Determine the [X, Y] coordinate at the center of the cell enclosing the given text.  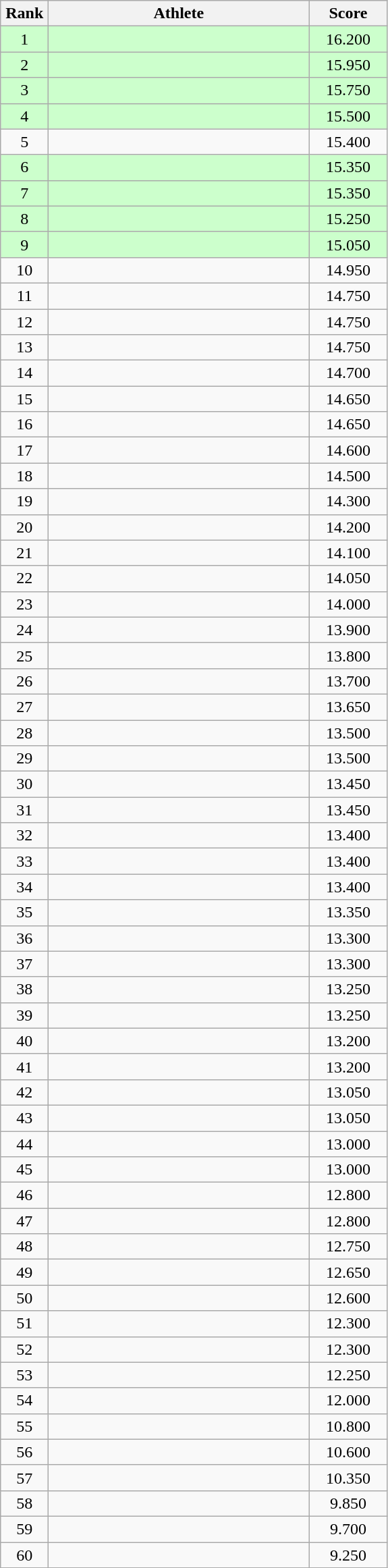
33 [24, 861]
14.000 [348, 604]
28 [24, 732]
13.650 [348, 707]
Rank [24, 13]
56 [24, 1452]
15.950 [348, 65]
13.800 [348, 655]
9.250 [348, 1555]
6 [24, 167]
31 [24, 810]
12.600 [348, 1298]
14.600 [348, 450]
13.700 [348, 681]
3 [24, 90]
12.750 [348, 1247]
10.600 [348, 1452]
43 [24, 1118]
26 [24, 681]
1 [24, 39]
42 [24, 1092]
50 [24, 1298]
19 [24, 502]
16.200 [348, 39]
7 [24, 193]
37 [24, 964]
17 [24, 450]
27 [24, 707]
12.250 [348, 1375]
14.050 [348, 578]
51 [24, 1324]
49 [24, 1272]
9.700 [348, 1529]
18 [24, 476]
10.350 [348, 1478]
14.500 [348, 476]
45 [24, 1170]
12.000 [348, 1401]
11 [24, 296]
60 [24, 1555]
32 [24, 836]
20 [24, 527]
35 [24, 913]
15.500 [348, 116]
46 [24, 1195]
10 [24, 270]
29 [24, 759]
36 [24, 938]
52 [24, 1349]
24 [24, 630]
44 [24, 1144]
Athlete [179, 13]
4 [24, 116]
14.700 [348, 373]
9 [24, 244]
2 [24, 65]
8 [24, 219]
13.900 [348, 630]
15.400 [348, 142]
23 [24, 604]
15.750 [348, 90]
15.050 [348, 244]
39 [24, 1015]
14.100 [348, 553]
30 [24, 784]
38 [24, 990]
13.350 [348, 913]
5 [24, 142]
15 [24, 399]
59 [24, 1529]
22 [24, 578]
9.850 [348, 1503]
54 [24, 1401]
57 [24, 1478]
25 [24, 655]
48 [24, 1247]
12 [24, 322]
40 [24, 1041]
55 [24, 1426]
47 [24, 1221]
14.300 [348, 502]
41 [24, 1066]
10.800 [348, 1426]
14.200 [348, 527]
14.950 [348, 270]
53 [24, 1375]
21 [24, 553]
14 [24, 373]
13 [24, 348]
15.250 [348, 219]
12.650 [348, 1272]
58 [24, 1503]
Score [348, 13]
34 [24, 887]
16 [24, 425]
